Extract the (x, y) coordinate from the center of the cell holding the provided text.  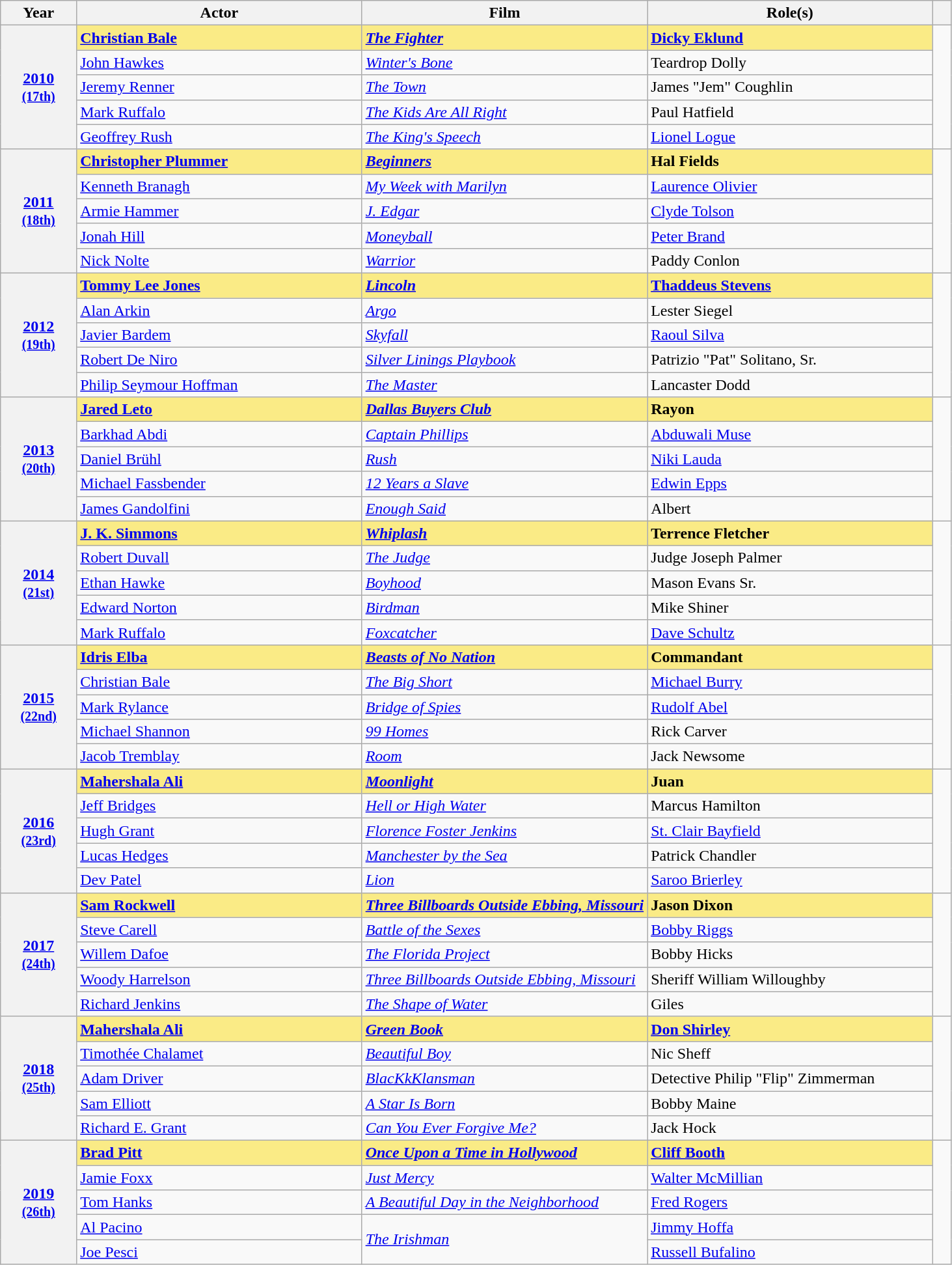
Terrence Fletcher (790, 533)
2013(20th) (39, 459)
Lincoln (504, 285)
Can You Ever Forgive Me? (504, 1128)
Rick Carver (790, 732)
Teardrop Dolly (790, 63)
Michael Fassbender (219, 484)
Jonah Hill (219, 236)
The Town (504, 87)
Hell or High Water (504, 806)
Paddy Conlon (790, 260)
The Kids Are All Right (504, 112)
Skyfall (504, 335)
Lester Siegel (790, 311)
Captain Phillips (504, 434)
The Irishman (504, 1240)
Walter McMillian (790, 1178)
Beautiful Boy (504, 1053)
Bridge of Spies (504, 706)
Steve Carell (219, 930)
Michael Shannon (219, 732)
Al Pacino (219, 1227)
Richard E. Grant (219, 1128)
Juan (790, 781)
12 Years a Slave (504, 484)
Dev Patel (219, 880)
Sam Elliott (219, 1104)
Armie Hammer (219, 211)
99 Homes (504, 732)
Nick Nolte (219, 260)
Green Book (504, 1029)
John Hawkes (219, 63)
A Beautiful Day in the Neighborhood (504, 1202)
Edwin Epps (790, 484)
The Master (504, 385)
Tommy Lee Jones (219, 285)
Winter's Bone (504, 63)
A Star Is Born (504, 1104)
2014(21st) (39, 583)
Dave Schultz (790, 632)
Russell Bufalino (790, 1252)
Jack Hock (790, 1128)
Abduwali Muse (790, 434)
Lionel Logue (790, 137)
St. Clair Bayfield (790, 831)
Lion (504, 880)
James "Jem" Coughlin (790, 87)
Willem Dafoe (219, 954)
Lucas Hedges (219, 855)
James Gandolfini (219, 508)
BlacKkKlansman (504, 1078)
Philip Seymour Hoffman (219, 385)
Judge Joseph Palmer (790, 558)
2012(19th) (39, 335)
The Fighter (504, 38)
Warrior (504, 260)
Battle of the Sexes (504, 930)
Jamie Foxx (219, 1178)
2010(17th) (39, 87)
Javier Bardem (219, 335)
Detective Philip "Flip" Zimmerman (790, 1078)
Bobby Maine (790, 1104)
Actor (219, 13)
Ethan Hawke (219, 583)
Dallas Buyers Club (504, 410)
Giles (790, 1004)
My Week with Marilyn (504, 186)
The Shape of Water (504, 1004)
Michael Burry (790, 682)
2015(22nd) (39, 706)
Manchester by the Sea (504, 855)
Whiplash (504, 533)
Robert De Niro (219, 360)
Role(s) (790, 13)
Hal Fields (790, 161)
Clyde Tolson (790, 211)
2016(23rd) (39, 831)
Mark Rylance (219, 706)
Patrick Chandler (790, 855)
Bobby Hicks (790, 954)
Argo (504, 311)
Silver Linings Playbook (504, 360)
The Big Short (504, 682)
Moneyball (504, 236)
J. K. Simmons (219, 533)
Room (504, 757)
Cliff Booth (790, 1153)
Florence Foster Jenkins (504, 831)
Beginners (504, 161)
Geoffrey Rush (219, 137)
Jeremy Renner (219, 87)
Mike Shiner (790, 607)
Thaddeus Stevens (790, 285)
Rayon (790, 410)
Commandant (790, 657)
Film (504, 13)
2011(18th) (39, 211)
Raoul Silva (790, 335)
Kenneth Branagh (219, 186)
Adam Driver (219, 1078)
The Florida Project (504, 954)
Timothée Chalamet (219, 1053)
Hugh Grant (219, 831)
The Judge (504, 558)
Daniel Brühl (219, 459)
Jared Leto (219, 410)
Jacob Tremblay (219, 757)
Just Mercy (504, 1178)
The King's Speech (504, 137)
Alan Arkin (219, 311)
2018(25th) (39, 1078)
Robert Duvall (219, 558)
Jimmy Hoffa (790, 1227)
Rush (504, 459)
Fred Rogers (790, 1202)
Patrizio "Pat" Solitano, Sr. (790, 360)
Mason Evans Sr. (790, 583)
2017(24th) (39, 954)
Once Upon a Time in Hollywood (504, 1153)
Rudolf Abel (790, 706)
Lancaster Dodd (790, 385)
Joe Pesci (219, 1252)
Marcus Hamilton (790, 806)
Edward Norton (219, 607)
Nic Sheff (790, 1053)
Paul Hatfield (790, 112)
Richard Jenkins (219, 1004)
Boyhood (504, 583)
Peter Brand (790, 236)
Foxcatcher (504, 632)
2019(26th) (39, 1202)
Brad Pitt (219, 1153)
Moonlight (504, 781)
J. Edgar (504, 211)
Niki Lauda (790, 459)
Sheriff William Willoughby (790, 979)
Jack Newsome (790, 757)
Jason Dixon (790, 905)
Year (39, 13)
Sam Rockwell (219, 905)
Laurence Olivier (790, 186)
Saroo Brierley (790, 880)
Enough Said (504, 508)
Beasts of No Nation (504, 657)
Dicky Eklund (790, 38)
Idris Elba (219, 657)
Barkhad Abdi (219, 434)
Bobby Riggs (790, 930)
Christopher Plummer (219, 161)
Woody Harrelson (219, 979)
Jeff Bridges (219, 806)
Don Shirley (790, 1029)
Tom Hanks (219, 1202)
Albert (790, 508)
Birdman (504, 607)
